Scan for the cell matching the given text and deliver its (x, y) coordinate at center. 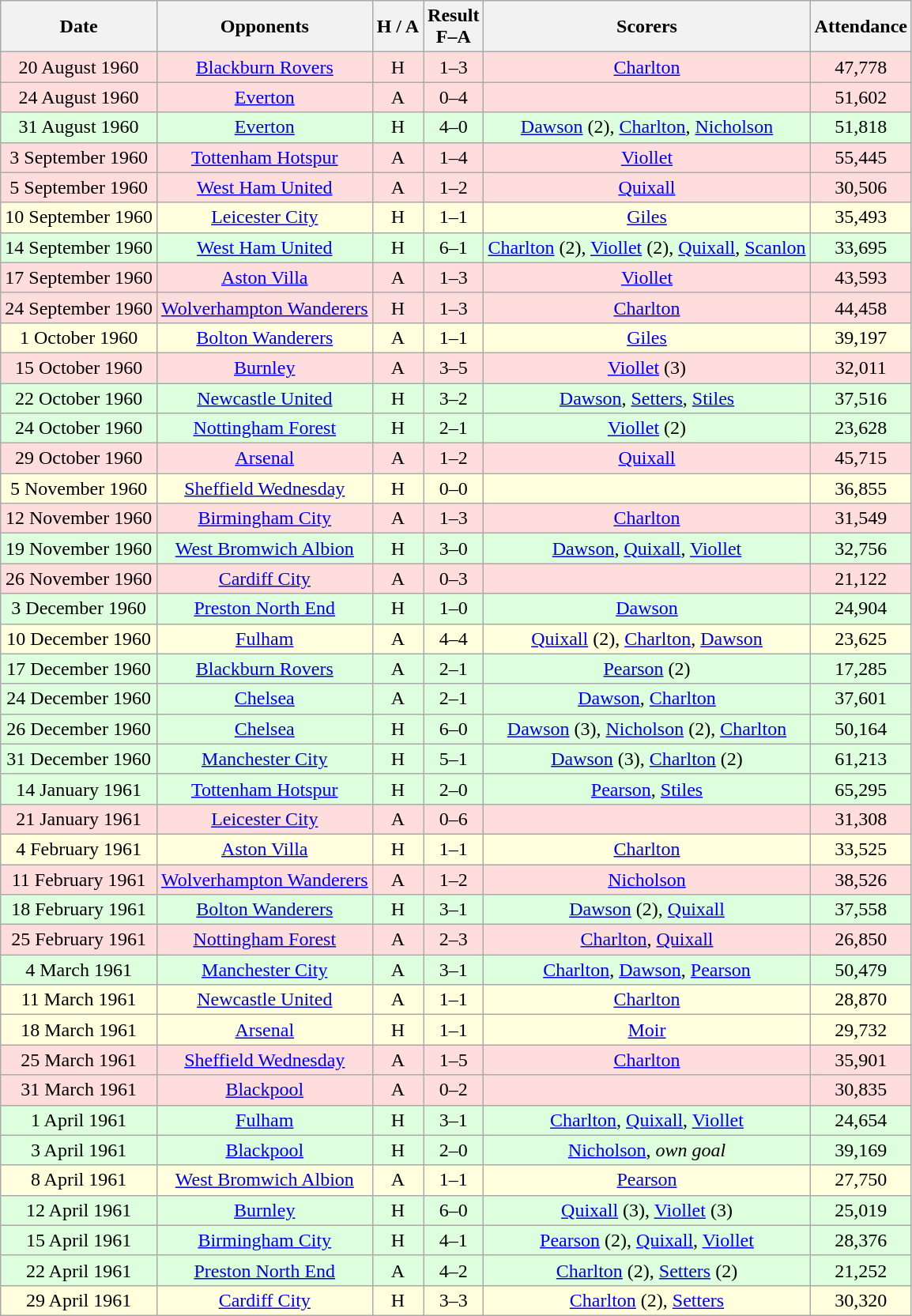
39,169 (861, 1150)
23,625 (861, 639)
21,252 (861, 1270)
27,750 (861, 1180)
31,549 (861, 518)
Dawson, Quixall, Viollet (646, 549)
11 March 1961 (79, 1000)
38,526 (861, 880)
24 September 1960 (79, 307)
26 November 1960 (79, 579)
Viollet (2) (646, 428)
4–0 (454, 127)
Pearson, Stiles (646, 789)
1–5 (454, 1060)
18 March 1961 (79, 1030)
31,308 (861, 819)
Pearson (646, 1180)
22 April 1961 (79, 1270)
21 January 1961 (79, 819)
Charlton, Quixall (646, 940)
Charlton (2), Viollet (2), Quixall, Scanlon (646, 247)
12 November 1960 (79, 518)
3 December 1960 (79, 609)
17 December 1960 (79, 669)
0–0 (454, 488)
0–6 (454, 819)
3 September 1960 (79, 157)
Opponents (264, 27)
Dawson, Setters, Stiles (646, 398)
Pearson (2) (646, 669)
3–3 (454, 1300)
25 February 1961 (79, 940)
29 April 1961 (79, 1300)
45,715 (861, 458)
50,479 (861, 970)
0–4 (454, 97)
29 October 1960 (79, 458)
50,164 (861, 729)
65,295 (861, 789)
Attendance (861, 27)
Quixall (3), Viollet (3) (646, 1210)
37,601 (861, 699)
39,197 (861, 337)
17 September 1960 (79, 277)
Charlton, Dawson, Pearson (646, 970)
37,558 (861, 910)
23,628 (861, 428)
32,011 (861, 368)
Scorers (646, 27)
Dawson (646, 609)
4–1 (454, 1240)
22 October 1960 (79, 398)
30,835 (861, 1090)
Nicholson, own goal (646, 1150)
29,732 (861, 1030)
1–0 (454, 609)
15 October 1960 (79, 368)
37,516 (861, 398)
Dawson (2), Charlton, Nicholson (646, 127)
1–4 (454, 157)
5 November 1960 (79, 488)
Dawson, Charlton (646, 699)
26 December 1960 (79, 729)
35,493 (861, 217)
10 December 1960 (79, 639)
6–1 (454, 247)
28,376 (861, 1240)
Charlton, Quixall, Viollet (646, 1120)
Moir (646, 1030)
51,602 (861, 97)
24 August 1960 (79, 97)
55,445 (861, 157)
36,855 (861, 488)
0–2 (454, 1090)
35,901 (861, 1060)
51,818 (861, 127)
33,525 (861, 849)
11 February 1961 (79, 880)
3–0 (454, 549)
30,320 (861, 1300)
24,654 (861, 1120)
24 December 1960 (79, 699)
1 April 1961 (79, 1120)
25 March 1961 (79, 1060)
31 December 1960 (79, 759)
2–3 (454, 940)
12 April 1961 (79, 1210)
4–4 (454, 639)
5–1 (454, 759)
20 August 1960 (79, 67)
Dawson (2), Quixall (646, 910)
17,285 (861, 669)
Date (79, 27)
47,778 (861, 67)
44,458 (861, 307)
4–2 (454, 1270)
14 September 1960 (79, 247)
31 March 1961 (79, 1090)
Charlton (2), Setters (2) (646, 1270)
H / A (398, 27)
Dawson (3), Charlton (2) (646, 759)
Dawson (3), Nicholson (2), Charlton (646, 729)
Quixall (2), Charlton, Dawson (646, 639)
Pearson (2), Quixall, Viollet (646, 1240)
15 April 1961 (79, 1240)
3–5 (454, 368)
32,756 (861, 549)
4 March 1961 (79, 970)
33,695 (861, 247)
28,870 (861, 1000)
61,213 (861, 759)
21,122 (861, 579)
18 February 1961 (79, 910)
19 November 1960 (79, 549)
10 September 1960 (79, 217)
3 April 1961 (79, 1150)
Charlton (2), Setters (646, 1300)
24,904 (861, 609)
24 October 1960 (79, 428)
3–2 (454, 398)
14 January 1961 (79, 789)
26,850 (861, 940)
43,593 (861, 277)
1 October 1960 (79, 337)
4 February 1961 (79, 849)
8 April 1961 (79, 1180)
ResultF–A (454, 27)
Nicholson (646, 880)
30,506 (861, 187)
25,019 (861, 1210)
31 August 1960 (79, 127)
0–3 (454, 579)
5 September 1960 (79, 187)
Viollet (3) (646, 368)
